Detect which cell encompasses the target text, then output its [X, Y] center coordinate. 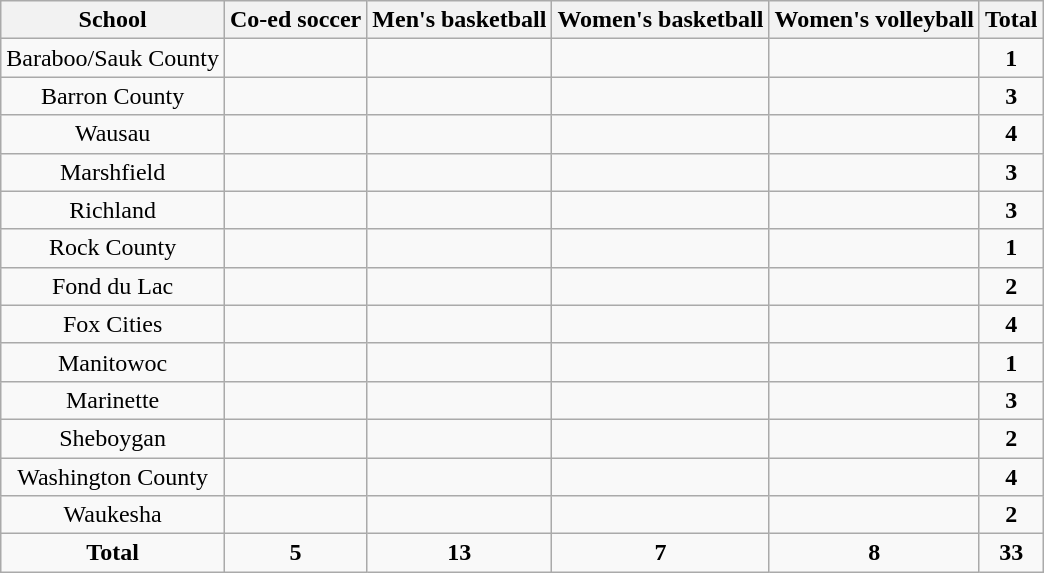
Marinette [113, 400]
Manitowoc [113, 362]
Rock County [113, 248]
Co-ed soccer [295, 20]
Wausau [113, 134]
Men's basketball [460, 20]
Washington County [113, 477]
8 [874, 553]
Women's volleyball [874, 20]
Fox Cities [113, 324]
Sheboygan [113, 438]
33 [1011, 553]
Barron County [113, 96]
Baraboo/Sauk County [113, 58]
School [113, 20]
13 [460, 553]
Waukesha [113, 515]
Richland [113, 210]
5 [295, 553]
Marshfield [113, 172]
Women's basketball [660, 20]
Fond du Lac [113, 286]
7 [660, 553]
